For the text-containing cell, return its midpoint in [x, y] coordinate format. 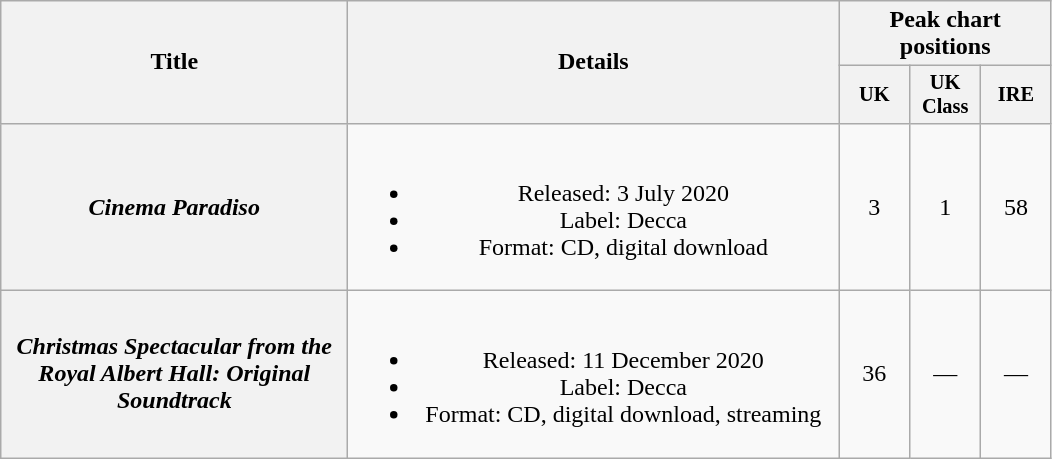
36 [874, 374]
Christmas Spectacular from the Royal Albert Hall: Original Soundtrack [174, 374]
UK Class [946, 95]
UK [874, 95]
Cinema Paradiso [174, 206]
Title [174, 62]
Details [594, 62]
1 [946, 206]
Released: 11 December 2020Label: DeccaFormat: CD, digital download, streaming [594, 374]
Released: 3 July 2020Label: DeccaFormat: CD, digital download [594, 206]
Peak chart positions [946, 34]
IRE [1016, 95]
58 [1016, 206]
3 [874, 206]
